Identify which cell holds the provided text, then report its [x, y] central coordinate. 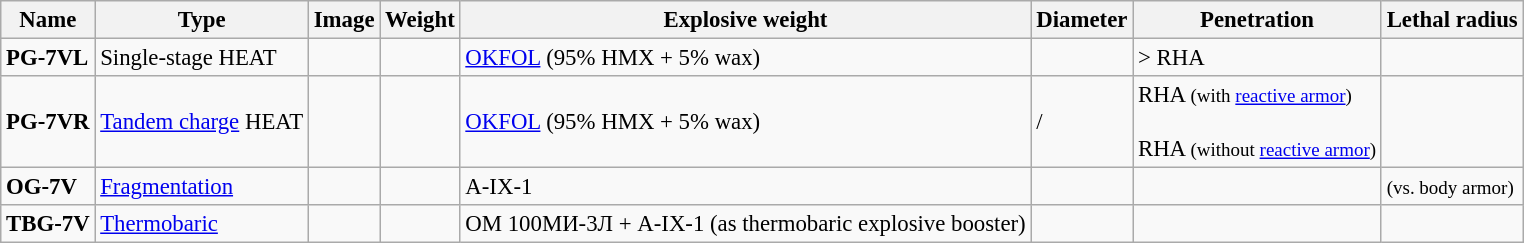
Fragmentation [202, 187]
Weight [420, 20]
ОМ 100МИ-3Л + A-IX-1 (as thermobaric explosive booster) [746, 224]
> RHA [1258, 58]
Image [344, 20]
Diameter [1082, 20]
Tandem charge HEAT [202, 122]
RHA (with reactive armor) RHA (without reactive armor) [1258, 122]
Name [48, 20]
Explosive weight [746, 20]
/ [1082, 122]
A-IX-1 [746, 187]
Type [202, 20]
Single-stage HEAT [202, 58]
TBG-7V [48, 224]
Lethal radius [1452, 20]
PG-7VL [48, 58]
PG-7VR [48, 122]
(vs. body armor) [1452, 187]
OG-7V [48, 187]
Penetration [1258, 20]
Thermobaric [202, 224]
